Detect which cell encompasses the target text, then output its (X, Y) center coordinate. 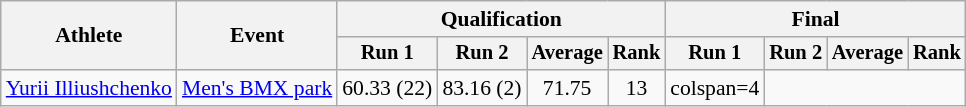
Men's BMX park (257, 88)
colspan=4 (714, 88)
Athlete (89, 36)
60.33 (22) (387, 88)
71.75 (568, 88)
13 (637, 88)
83.16 (2) (482, 88)
Qualification (501, 19)
Yurii Illiushchenko (89, 88)
Final (815, 19)
Event (257, 36)
